For the text-containing cell, return its midpoint in (x, y) coordinate format. 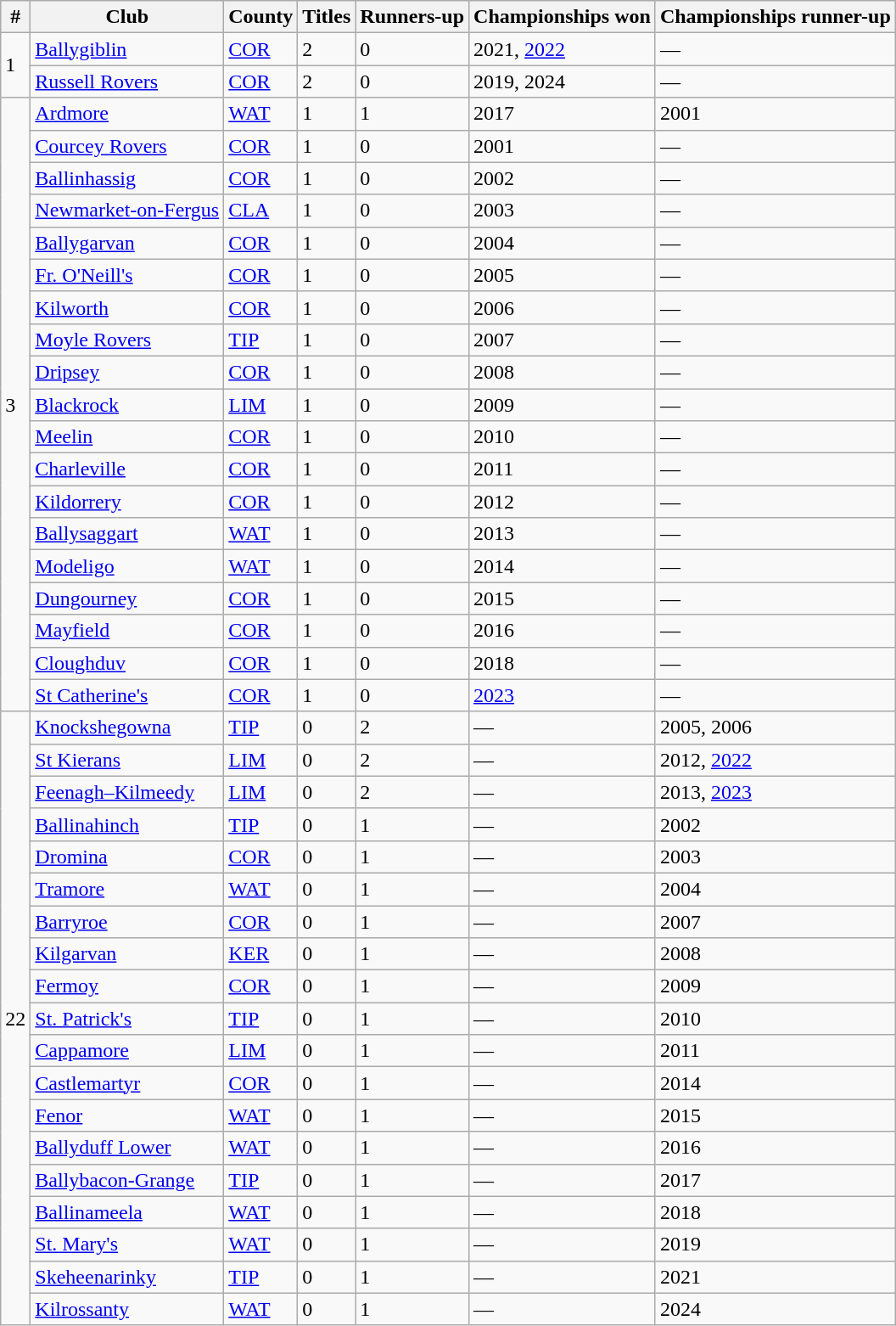
2006 (563, 307)
2021 (776, 1277)
Blackrock (127, 405)
Knockshegowna (127, 728)
Club (127, 17)
Cloughduv (127, 663)
Ballinhassig (127, 178)
Ballinameela (127, 1212)
Newmarket-on-Fergus (127, 211)
CLA (261, 211)
Runners-up (412, 17)
2012, 2022 (776, 760)
Kilrossanty (127, 1309)
Meelin (127, 437)
2013, 2023 (776, 792)
KER (261, 954)
Castlemartyr (127, 1083)
Kildorrery (127, 502)
St Kierans (127, 760)
Kilworth (127, 307)
Feenagh–Kilmeedy (127, 792)
Moyle Rovers (127, 340)
Titles (327, 17)
Modeligo (127, 566)
County (261, 17)
Fr. O'Neill's (127, 275)
2013 (563, 534)
Championships won (563, 17)
Cappamore (127, 1051)
Dromina (127, 857)
2023 (563, 695)
Ballygiblin (127, 49)
2021, 2022 (563, 49)
Mayfield (127, 631)
Dungourney (127, 598)
Ballyduff Lower (127, 1148)
Ballinahinch (127, 824)
2005, 2006 (776, 728)
Courcey Rovers (127, 146)
22 (15, 1019)
Championships runner-up (776, 17)
Barryroe (127, 921)
Ballybacon-Grange (127, 1180)
Dripsey (127, 372)
Fermoy (127, 986)
2005 (563, 275)
3 (15, 404)
Tramore (127, 889)
Fenor (127, 1115)
St. Patrick's (127, 1019)
2019, 2024 (563, 81)
Ballygarvan (127, 243)
Skeheenarinky (127, 1277)
St. Mary's (127, 1245)
2024 (776, 1309)
Ardmore (127, 114)
Russell Rovers (127, 81)
St Catherine's (127, 695)
Ballysaggart (127, 534)
2019 (776, 1245)
2012 (563, 502)
Charleville (127, 469)
Kilgarvan (127, 954)
# (15, 17)
